From the cell containing the given text, extract its center point as [X, Y] coordinate. 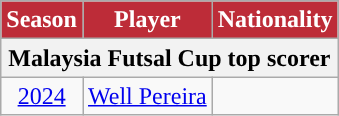
Nationality [275, 20]
Well Pereira [147, 96]
Season [42, 20]
Player [147, 20]
2024 [42, 96]
Malaysia Futsal Cup top scorer [170, 58]
